For the text-containing cell, return its midpoint in (X, Y) coordinate format. 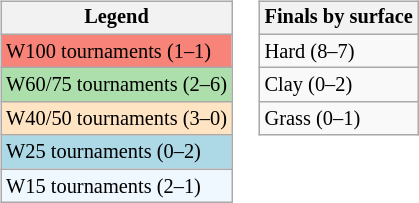
Finals by surface (339, 18)
W25 tournaments (0–2) (116, 152)
W60/75 tournaments (2–6) (116, 85)
W100 tournaments (1–1) (116, 51)
W15 tournaments (2–1) (116, 186)
Grass (0–1) (339, 119)
W40/50 tournaments (3–0) (116, 119)
Hard (8–7) (339, 51)
Legend (116, 18)
Clay (0–2) (339, 85)
